For the text-containing cell, return its midpoint in (x, y) coordinate format. 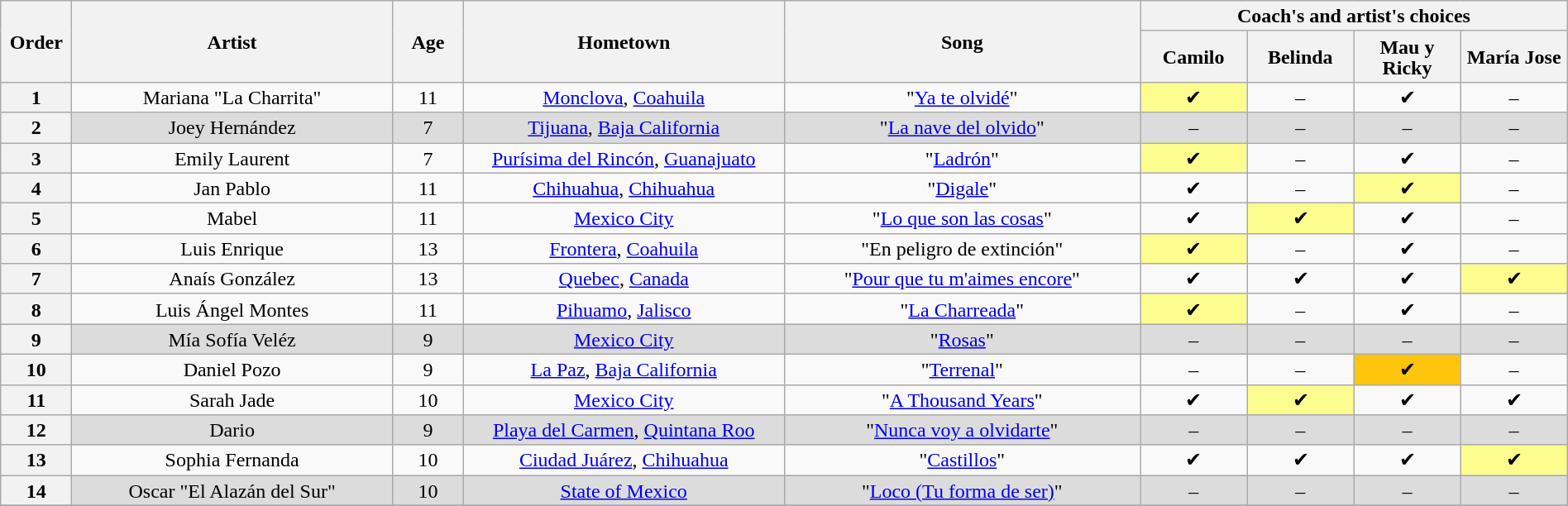
"Lo que son las cosas" (963, 218)
6 (36, 248)
"A Thousand Years" (963, 400)
Hometown (624, 41)
Artist (232, 41)
"La nave del olvido" (963, 127)
Song (963, 41)
Ciudad Juárez, Chihuahua (624, 460)
Mabel (232, 218)
Mía Sofía Veléz (232, 339)
Anaís González (232, 279)
Tijuana, Baja California (624, 127)
Camilo (1194, 56)
Sarah Jade (232, 400)
Order (36, 41)
Daniel Pozo (232, 369)
Purísima del Rincón, Guanajuato (624, 157)
Mau y Ricky (1408, 56)
María Jose (1513, 56)
"Castillos" (963, 460)
Frontera, Coahuila (624, 248)
3 (36, 157)
Luis Ángel Montes (232, 309)
"La Charreada" (963, 309)
"En peligro de extinción" (963, 248)
Jan Pablo (232, 189)
Chihuahua, Chihuahua (624, 189)
Emily Laurent (232, 157)
Luis Enrique (232, 248)
"Pour que tu m'aimes encore" (963, 279)
8 (36, 309)
5 (36, 218)
"Ya te olvidé" (963, 98)
Age (428, 41)
14 (36, 491)
"Ladrón" (963, 157)
Mariana "La Charrita" (232, 98)
Oscar "El Alazán del Sur" (232, 491)
2 (36, 127)
"Digale" (963, 189)
Monclova, Coahuila (624, 98)
12 (36, 430)
Sophia Fernanda (232, 460)
State of Mexico (624, 491)
Pihuamo, Jalisco (624, 309)
Belinda (1300, 56)
"Rosas" (963, 339)
Coach's and artist's choices (1355, 17)
"Nunca voy a olvidarte" (963, 430)
4 (36, 189)
Joey Hernández (232, 127)
Dario (232, 430)
"Loco (Tu forma de ser)" (963, 491)
Playa del Carmen, Quintana Roo (624, 430)
"Terrenal" (963, 369)
1 (36, 98)
Quebec, Canada (624, 279)
La Paz, Baja California (624, 369)
